Find where the given text appears and provide that cell's center as (x, y) coordinate. 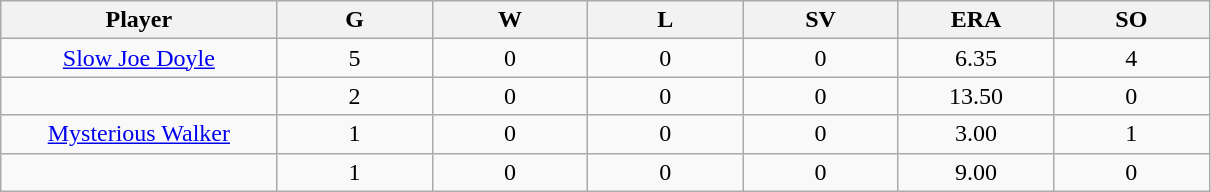
SO (1132, 20)
13.50 (976, 96)
Mysterious Walker (139, 134)
4 (1132, 58)
Slow Joe Doyle (139, 58)
5 (354, 58)
2 (354, 96)
SV (820, 20)
Player (139, 20)
L (666, 20)
3.00 (976, 134)
9.00 (976, 172)
ERA (976, 20)
W (510, 20)
6.35 (976, 58)
G (354, 20)
